Provide the (X, Y) coordinate of the cell's center where the given text is located.  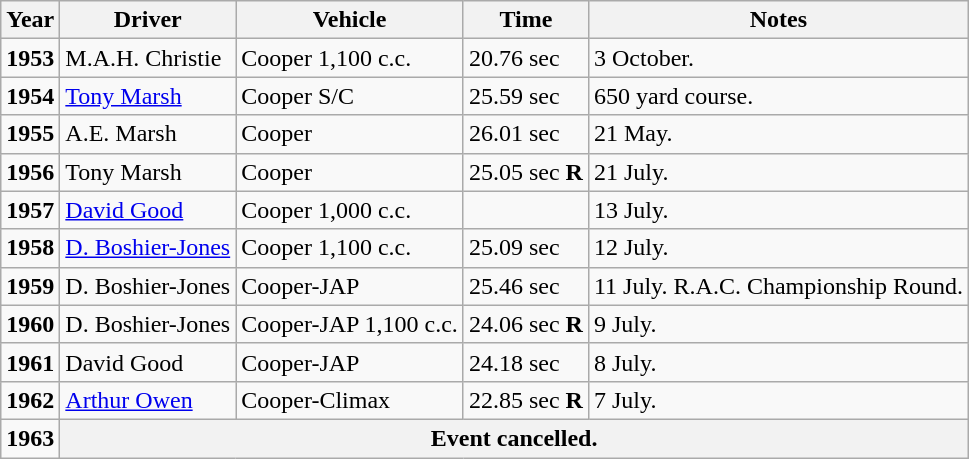
Cooper-JAP 1,100 c.c. (350, 324)
Cooper-Climax (350, 400)
650 yard course. (778, 96)
Year (30, 20)
1955 (30, 134)
20.76 sec (526, 58)
8 July. (778, 362)
24.06 sec R (526, 324)
1953 (30, 58)
12 July. (778, 248)
Cooper 1,000 c.c. (350, 210)
1956 (30, 172)
1959 (30, 286)
25.09 sec (526, 248)
11 July. R.A.C. Championship Round. (778, 286)
Time (526, 20)
Driver (148, 20)
26.01 sec (526, 134)
1961 (30, 362)
24.18 sec (526, 362)
21 July. (778, 172)
Event cancelled. (514, 438)
7 July. (778, 400)
3 October. (778, 58)
1957 (30, 210)
1954 (30, 96)
1962 (30, 400)
9 July. (778, 324)
25.05 sec R (526, 172)
Notes (778, 20)
22.85 sec R (526, 400)
1963 (30, 438)
21 May. (778, 134)
25.59 sec (526, 96)
Vehicle (350, 20)
25.46 sec (526, 286)
1960 (30, 324)
Arthur Owen (148, 400)
M.A.H. Christie (148, 58)
Cooper S/C (350, 96)
13 July. (778, 210)
A.E. Marsh (148, 134)
1958 (30, 248)
